Detect which cell encompasses the target text, then output its (X, Y) center coordinate. 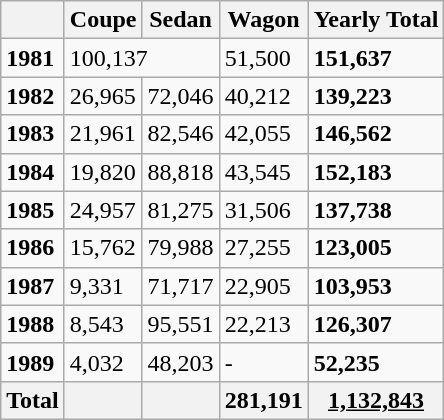
48,203 (180, 362)
19,820 (103, 172)
51,500 (264, 58)
1986 (33, 248)
1984 (33, 172)
4,032 (103, 362)
72,046 (180, 96)
Yearly Total (376, 20)
139,223 (376, 96)
21,961 (103, 134)
1983 (33, 134)
Sedan (180, 20)
82,546 (180, 134)
Wagon (264, 20)
146,562 (376, 134)
137,738 (376, 210)
40,212 (264, 96)
15,762 (103, 248)
151,637 (376, 58)
1,132,843 (376, 400)
1985 (33, 210)
22,905 (264, 286)
79,988 (180, 248)
1989 (33, 362)
Total (33, 400)
22,213 (264, 324)
26,965 (103, 96)
43,545 (264, 172)
9,331 (103, 286)
31,506 (264, 210)
81,275 (180, 210)
1982 (33, 96)
88,818 (180, 172)
27,255 (264, 248)
1987 (33, 286)
103,953 (376, 286)
42,055 (264, 134)
71,717 (180, 286)
281,191 (264, 400)
1981 (33, 58)
152,183 (376, 172)
24,957 (103, 210)
1988 (33, 324)
126,307 (376, 324)
100,137 (142, 58)
95,551 (180, 324)
52,235 (376, 362)
- (264, 362)
Coupe (103, 20)
123,005 (376, 248)
8,543 (103, 324)
